Scan for the cell matching the given text and deliver its [x, y] coordinate at center. 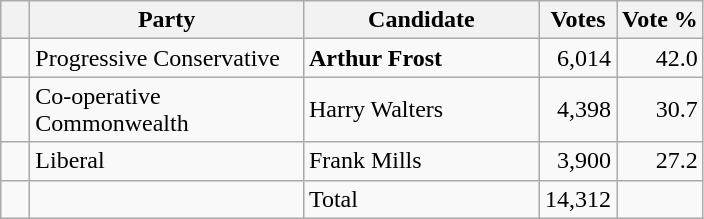
Frank Mills [421, 161]
Votes [578, 20]
Co-operative Commonwealth [167, 110]
Arthur Frost [421, 58]
42.0 [660, 58]
3,900 [578, 161]
Harry Walters [421, 110]
27.2 [660, 161]
Liberal [167, 161]
Vote % [660, 20]
Candidate [421, 20]
14,312 [578, 199]
4,398 [578, 110]
6,014 [578, 58]
Party [167, 20]
30.7 [660, 110]
Progressive Conservative [167, 58]
Total [421, 199]
